Determine the (X, Y) coordinate at the center of the cell enclosing the given text.  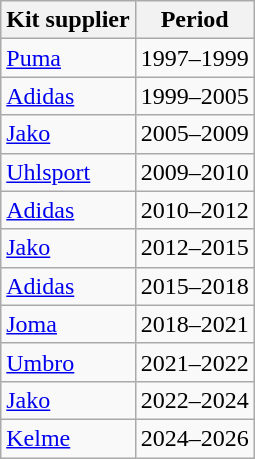
2012–2015 (194, 248)
2015–2018 (194, 286)
1997–1999 (194, 58)
2021–2022 (194, 362)
Period (194, 20)
Joma (68, 324)
2018–2021 (194, 324)
Puma (68, 58)
2022–2024 (194, 400)
Kit supplier (68, 20)
2010–2012 (194, 210)
2024–2026 (194, 438)
2009–2010 (194, 172)
1999–2005 (194, 96)
Umbro (68, 362)
Uhlsport (68, 172)
Kelme (68, 438)
2005–2009 (194, 134)
